Output the (X, Y) coordinate of the center of the cell containing the given text.  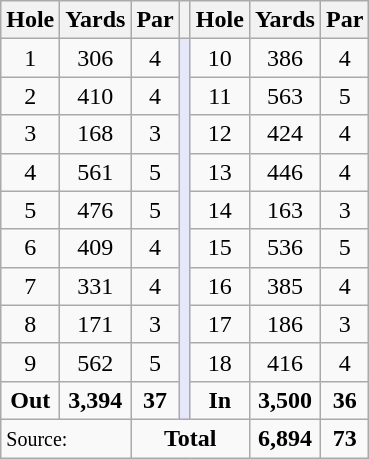
6,894 (284, 438)
536 (284, 248)
36 (344, 400)
410 (96, 96)
11 (220, 96)
Total (190, 438)
17 (220, 324)
18 (220, 362)
2 (30, 96)
1 (30, 58)
563 (284, 96)
In (220, 400)
385 (284, 286)
10 (220, 58)
7 (30, 286)
16 (220, 286)
416 (284, 362)
6 (30, 248)
168 (96, 134)
186 (284, 324)
Source: (66, 438)
163 (284, 210)
562 (96, 362)
446 (284, 172)
73 (344, 438)
409 (96, 248)
9 (30, 362)
171 (96, 324)
37 (155, 400)
476 (96, 210)
15 (220, 248)
3,500 (284, 400)
561 (96, 172)
8 (30, 324)
386 (284, 58)
331 (96, 286)
306 (96, 58)
Out (30, 400)
12 (220, 134)
13 (220, 172)
424 (284, 134)
3,394 (96, 400)
14 (220, 210)
